Locate the cell with the specified text and output its [X, Y] center coordinate. 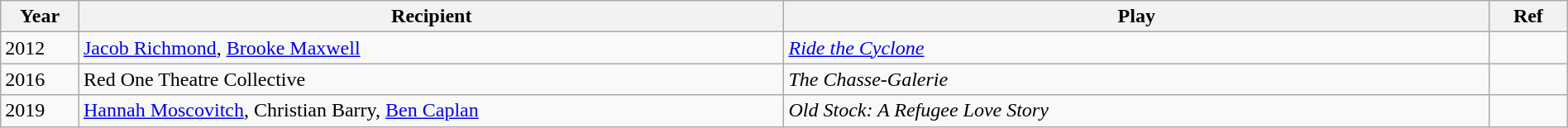
Recipient [432, 17]
Hannah Moscovitch, Christian Barry, Ben Caplan [432, 111]
2016 [40, 79]
Old Stock: A Refugee Love Story [1136, 111]
Ref [1528, 17]
Year [40, 17]
Play [1136, 17]
2019 [40, 111]
The Chasse-Galerie [1136, 79]
2012 [40, 48]
Red One Theatre Collective [432, 79]
Ride the Cyclone [1136, 48]
Jacob Richmond, Brooke Maxwell [432, 48]
